Output the (X, Y) coordinate of the center of the cell containing the given text.  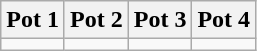
Pot 4 (224, 20)
Pot 1 (33, 20)
Pot 2 (96, 20)
Pot 3 (160, 20)
